Determine the [x, y] coordinate at the center of the cell enclosing the given text.  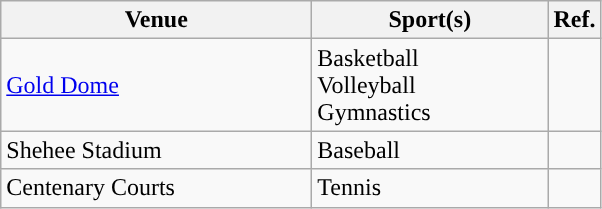
Venue [156, 20]
Centenary Courts [156, 188]
Shehee Stadium [156, 150]
Baseball [430, 150]
Tennis [430, 188]
Ref. [574, 20]
Gold Dome [156, 85]
Sport(s) [430, 20]
Basketball Volleyball Gymnastics [430, 85]
